From the cell containing the given text, extract its center point as [x, y] coordinate. 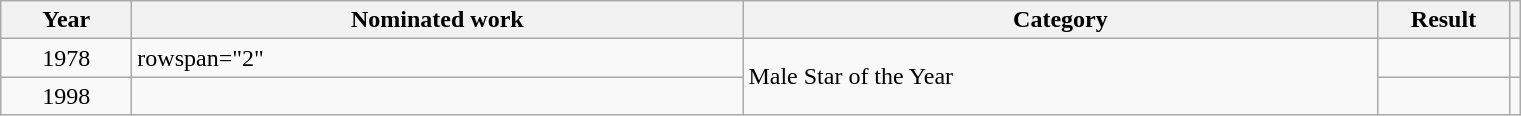
1998 [66, 96]
Result [1444, 20]
1978 [66, 58]
rowspan="2" [438, 58]
Year [66, 20]
Nominated work [438, 20]
Category [1060, 20]
Male Star of the Year [1060, 77]
